Pinpoint the cell where the given text exists, returning its [X, Y] midpoint coordinate. 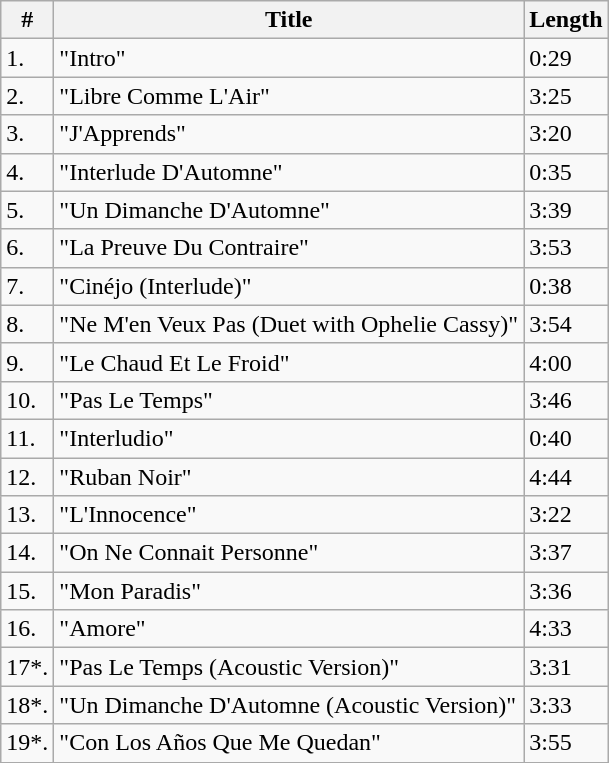
3:39 [566, 210]
3:53 [566, 248]
3:31 [566, 667]
"Interludio" [289, 438]
6. [28, 248]
"Con Los Años Que Me Quedan" [289, 743]
16. [28, 629]
"Libre Comme L'Air" [289, 96]
0:29 [566, 58]
4:33 [566, 629]
"Le Chaud Et Le Froid" [289, 362]
"Ne M'en Veux Pas (Duet with Ophelie Cassy)" [289, 324]
8. [28, 324]
3:22 [566, 515]
12. [28, 477]
0:38 [566, 286]
11. [28, 438]
# [28, 20]
9. [28, 362]
"Amore" [289, 629]
"Pas Le Temps" [289, 400]
"Mon Paradis" [289, 591]
"Intro" [289, 58]
0:35 [566, 172]
3. [28, 134]
3:55 [566, 743]
5. [28, 210]
"Pas Le Temps (Acoustic Version)" [289, 667]
3:33 [566, 705]
Title [289, 20]
2. [28, 96]
13. [28, 515]
3:54 [566, 324]
Length [566, 20]
"L'Innocence" [289, 515]
15. [28, 591]
"Interlude D'Automne" [289, 172]
"Un Dimanche D'Automne (Acoustic Version)" [289, 705]
7. [28, 286]
18*. [28, 705]
1. [28, 58]
3:20 [566, 134]
10. [28, 400]
"Cinéjo (Interlude)" [289, 286]
0:40 [566, 438]
19*. [28, 743]
17*. [28, 667]
3:46 [566, 400]
4:00 [566, 362]
3:37 [566, 553]
14. [28, 553]
"Un Dimanche D'Automne" [289, 210]
3:25 [566, 96]
3:36 [566, 591]
"Ruban Noir" [289, 477]
4:44 [566, 477]
4. [28, 172]
"La Preuve Du Contraire" [289, 248]
"J'Apprends" [289, 134]
"On Ne Connait Personne" [289, 553]
